Pinpoint the cell where the given text exists, returning its [X, Y] midpoint coordinate. 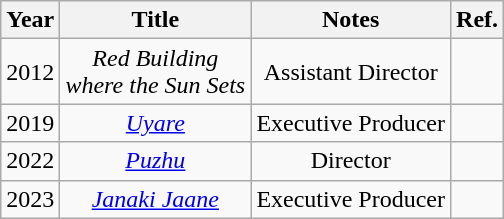
2012 [30, 72]
Notes [351, 20]
2019 [30, 123]
Puzhu [156, 161]
2023 [30, 199]
Uyare [156, 123]
Director [351, 161]
Title [156, 20]
Janaki Jaane [156, 199]
Assistant Director [351, 72]
Year [30, 20]
2022 [30, 161]
Ref. [478, 20]
Red Building where the Sun Sets [156, 72]
